Extract the (X, Y) coordinate from the center of the cell holding the provided text.  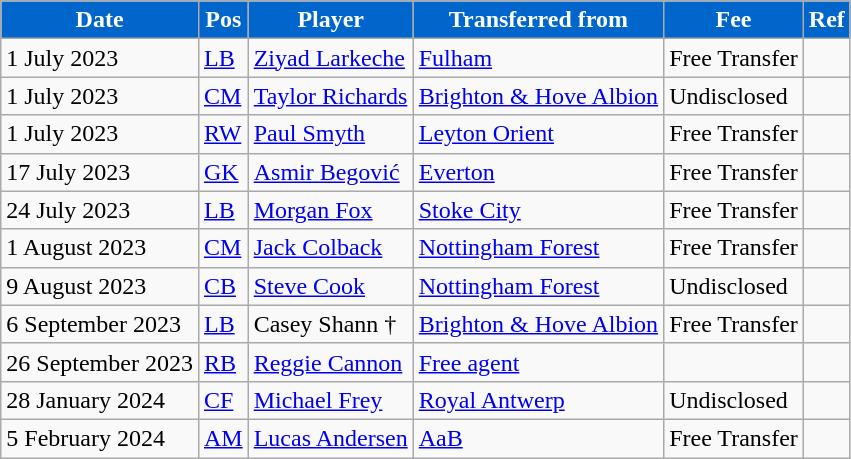
17 July 2023 (100, 172)
Ref (826, 20)
Morgan Fox (330, 210)
Asmir Begović (330, 172)
Steve Cook (330, 286)
Leyton Orient (538, 134)
GK (223, 172)
Fulham (538, 58)
Lucas Andersen (330, 438)
Everton (538, 172)
AM (223, 438)
Casey Shann † (330, 324)
Paul Smyth (330, 134)
28 January 2024 (100, 400)
6 September 2023 (100, 324)
Ziyad Larkeche (330, 58)
RW (223, 134)
24 July 2023 (100, 210)
Royal Antwerp (538, 400)
AaB (538, 438)
Michael Frey (330, 400)
Free agent (538, 362)
Pos (223, 20)
Stoke City (538, 210)
Reggie Cannon (330, 362)
5 February 2024 (100, 438)
CF (223, 400)
9 August 2023 (100, 286)
Transferred from (538, 20)
Date (100, 20)
Player (330, 20)
RB (223, 362)
1 August 2023 (100, 248)
CB (223, 286)
Fee (734, 20)
Taylor Richards (330, 96)
26 September 2023 (100, 362)
Jack Colback (330, 248)
